Locate the cell with the specified text and output its [X, Y] center coordinate. 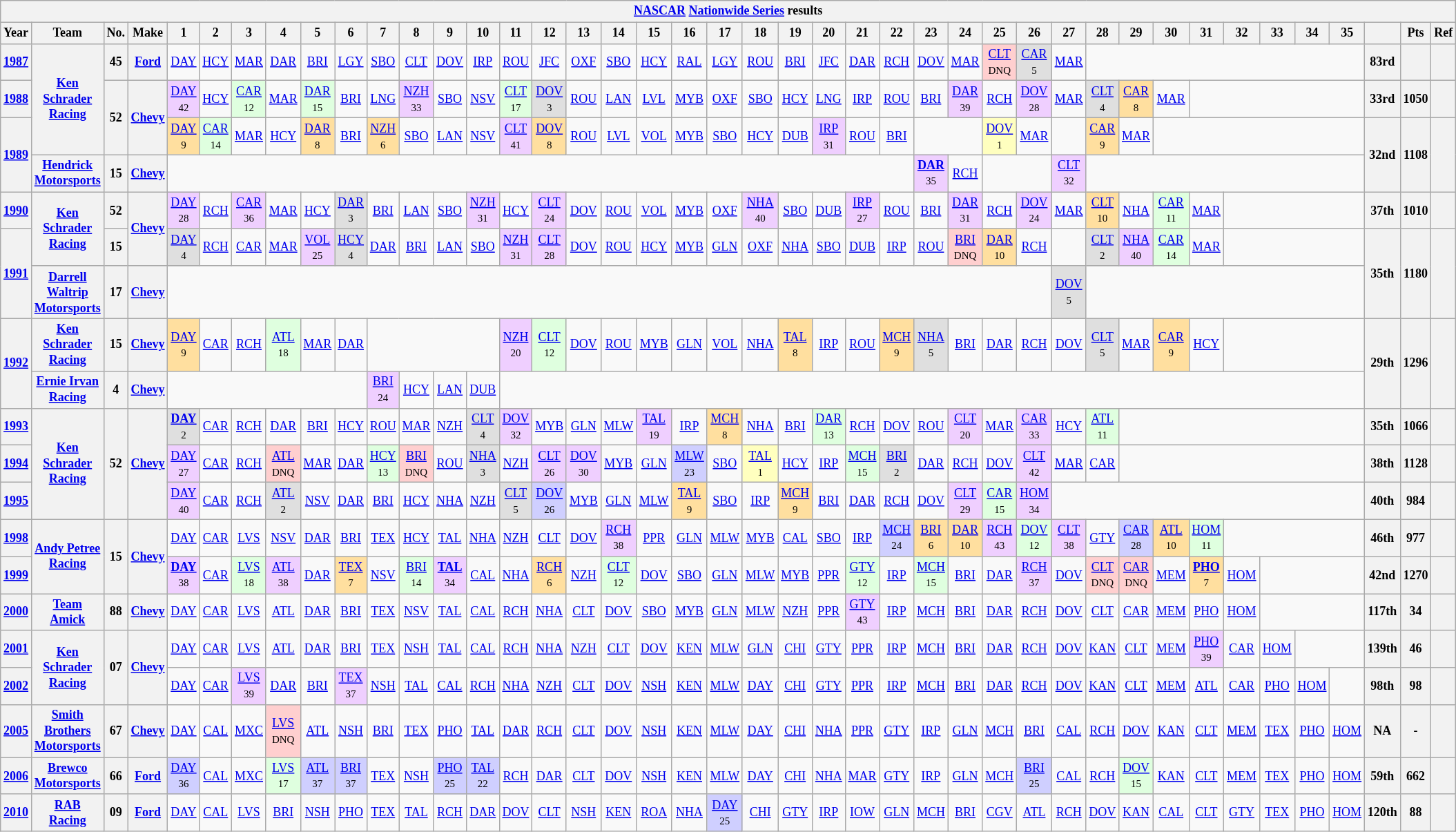
NZH33 [416, 99]
GTY43 [862, 612]
29th [1382, 363]
1995 [17, 501]
83rd [1382, 62]
1990 [17, 211]
11 [516, 33]
CAR5 [1034, 62]
DAR13 [828, 427]
18 [759, 33]
07 [116, 667]
MCH8 [725, 427]
Brewco Motorsports [68, 776]
CLT32 [1069, 173]
ATL37 [318, 776]
BRI6 [931, 538]
RCH6 [550, 575]
NZH20 [516, 345]
1988 [17, 99]
1066 [1415, 427]
CAR11 [1171, 211]
Year [17, 33]
DAR3 [351, 211]
26 [1034, 33]
TEX7 [351, 575]
RAL [689, 62]
CAR28 [1136, 538]
DAY38 [184, 575]
1010 [1415, 211]
45 [116, 62]
DAY42 [184, 99]
TAL9 [689, 501]
09 [116, 813]
RCH38 [619, 538]
DOV30 [583, 464]
120th [1382, 813]
Team [68, 33]
DAY4 [184, 247]
CAR36 [249, 211]
DOV5 [1069, 292]
33 [1277, 33]
CLT29 [965, 501]
DAY25 [725, 813]
DAR35 [931, 173]
DOV1 [1000, 136]
DOV26 [550, 501]
LVS17 [283, 776]
10 [483, 33]
662 [1415, 776]
30 [1171, 33]
1 [184, 33]
DOV15 [1136, 776]
DAY40 [184, 501]
DAR31 [965, 211]
40th [1382, 501]
1994 [17, 464]
CLT42 [1034, 464]
59th [1382, 776]
1108 [1415, 155]
BRI14 [416, 575]
2006 [17, 776]
1180 [1415, 273]
CLT26 [550, 464]
BRI25 [1034, 776]
2002 [17, 686]
Darrell Waltrip Motorsports [68, 292]
NZH6 [382, 136]
BRI2 [897, 464]
DAR39 [965, 99]
117th [1382, 612]
27 [1069, 33]
HCY4 [351, 247]
DOV32 [516, 427]
33rd [1382, 99]
977 [1415, 538]
ATLDNQ [283, 464]
LVSDNQ [283, 731]
CLT20 [965, 427]
CAR12 [249, 99]
LVS39 [249, 686]
DAY36 [184, 776]
9 [450, 33]
2000 [17, 612]
Hendrick Motorsports [68, 173]
ATL38 [283, 575]
20 [828, 33]
35 [1348, 33]
Ref [1444, 33]
TAL34 [450, 575]
8 [416, 33]
1050 [1415, 99]
CAR8 [1136, 99]
IOW [862, 813]
13 [583, 33]
GTY12 [862, 575]
CAR15 [1000, 501]
DOV3 [550, 99]
DAY2 [184, 427]
NA [1382, 731]
- [1415, 731]
CGV [1000, 813]
NHA5 [931, 345]
TEX37 [351, 686]
CLT28 [550, 247]
BRI37 [351, 776]
VOL25 [318, 247]
MCH24 [897, 538]
MLW23 [689, 464]
CAR33 [1034, 427]
25 [1000, 33]
CARDNQ [1136, 575]
42nd [1382, 575]
ATL11 [1103, 427]
ROA [653, 813]
2010 [17, 813]
DOV8 [550, 136]
LVS18 [249, 575]
ATL2 [283, 501]
98th [1382, 686]
66 [116, 776]
38th [1382, 464]
16 [689, 33]
IRP27 [862, 211]
Andy Petree Racing [68, 557]
Pts [1415, 33]
1989 [17, 155]
22 [897, 33]
2005 [17, 731]
24 [965, 33]
HCY13 [382, 464]
PHO7 [1207, 575]
67 [116, 731]
TAL19 [653, 427]
NHA3 [483, 464]
ATL10 [1171, 538]
5 [318, 33]
DAY28 [184, 211]
CLT38 [1069, 538]
2001 [17, 649]
32 [1242, 33]
CLT41 [516, 136]
NASCAR Nationwide Series results [728, 11]
28 [1103, 33]
HOM11 [1207, 538]
2 [215, 33]
1998 [17, 538]
Ernie Irvan Racing [68, 389]
CLT24 [550, 211]
1991 [17, 273]
7 [382, 33]
46th [1382, 538]
BRI24 [382, 389]
19 [795, 33]
23 [931, 33]
Make [148, 33]
Smith Brothers Motorsports [68, 731]
HOM34 [1034, 501]
PHO25 [450, 776]
31 [1207, 33]
CLT10 [1103, 211]
DAR8 [318, 136]
TAL1 [759, 464]
DOV12 [1034, 538]
1993 [17, 427]
21 [862, 33]
TAL22 [483, 776]
ATL18 [283, 345]
32nd [1382, 155]
PHO39 [1207, 649]
139th [1382, 649]
TAL8 [795, 345]
29 [1136, 33]
12 [550, 33]
DOV28 [1034, 99]
RAB Racing [68, 813]
1128 [1415, 464]
RCH43 [1000, 538]
46 [1415, 649]
No. [116, 33]
DAR15 [318, 99]
3 [249, 33]
Team Amick [68, 612]
CLT17 [516, 99]
1296 [1415, 363]
DOV24 [1034, 211]
37th [1382, 211]
RCH37 [1034, 575]
CLT2 [1103, 247]
14 [619, 33]
1999 [17, 575]
1992 [17, 363]
1270 [1415, 575]
6 [351, 33]
DAY27 [184, 464]
984 [1415, 501]
98 [1415, 686]
1987 [17, 62]
IRP31 [828, 136]
